Scan for the cell matching the given text and deliver its (x, y) coordinate at center. 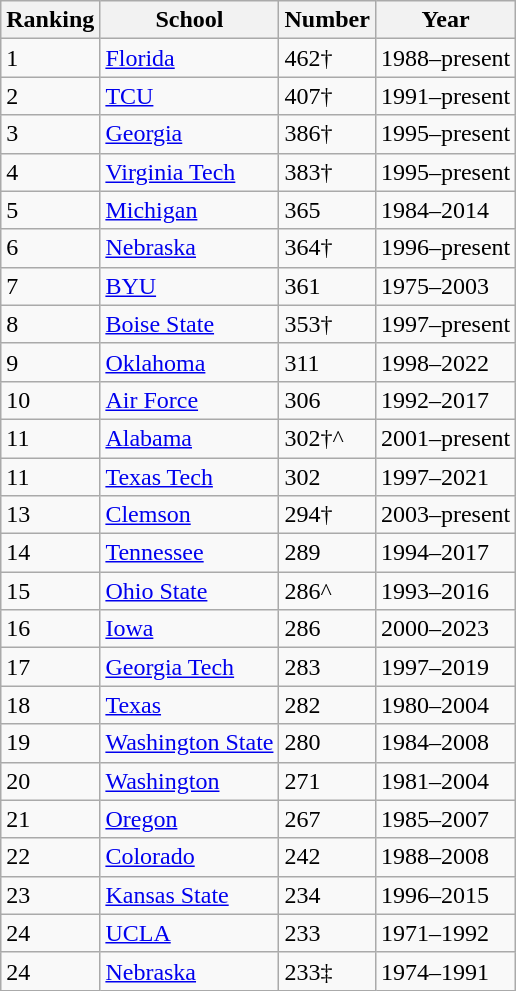
1991–present (445, 96)
22 (50, 857)
Georgia (190, 134)
1997–2019 (445, 667)
1974–1991 (445, 971)
462† (327, 58)
Colorado (190, 857)
16 (50, 629)
1993–2016 (445, 591)
233‡ (327, 971)
1984–2014 (445, 210)
13 (50, 515)
20 (50, 781)
Michigan (190, 210)
1984–2008 (445, 743)
306 (327, 400)
School (190, 20)
286 (327, 629)
286^ (327, 591)
5 (50, 210)
1992–2017 (445, 400)
Number (327, 20)
10 (50, 400)
1985–2007 (445, 819)
1996–2015 (445, 895)
242 (327, 857)
1971–1992 (445, 933)
Washington (190, 781)
Oklahoma (190, 362)
18 (50, 705)
Florida (190, 58)
2001–present (445, 438)
3 (50, 134)
6 (50, 248)
Georgia Tech (190, 667)
TCU (190, 96)
271 (327, 781)
21 (50, 819)
9 (50, 362)
Air Force (190, 400)
294† (327, 515)
1980–2004 (445, 705)
Boise State (190, 324)
386† (327, 134)
302†^ (327, 438)
Ranking (50, 20)
283 (327, 667)
7 (50, 286)
14 (50, 553)
1988–2008 (445, 857)
1 (50, 58)
Virginia Tech (190, 172)
Texas Tech (190, 477)
407† (327, 96)
1998–2022 (445, 362)
23 (50, 895)
383† (327, 172)
BYU (190, 286)
Oregon (190, 819)
2000–2023 (445, 629)
1997–2021 (445, 477)
Iowa (190, 629)
Clemson (190, 515)
Washington State (190, 743)
Kansas State (190, 895)
1997–present (445, 324)
311 (327, 362)
UCLA (190, 933)
4 (50, 172)
17 (50, 667)
1981–2004 (445, 781)
361 (327, 286)
1994–2017 (445, 553)
2 (50, 96)
353† (327, 324)
Texas (190, 705)
Year (445, 20)
365 (327, 210)
Alabama (190, 438)
19 (50, 743)
2003–present (445, 515)
Tennessee (190, 553)
280 (327, 743)
234 (327, 895)
267 (327, 819)
1988–present (445, 58)
1996–present (445, 248)
364† (327, 248)
289 (327, 553)
1975–2003 (445, 286)
Ohio State (190, 591)
233 (327, 933)
15 (50, 591)
302 (327, 477)
8 (50, 324)
282 (327, 705)
